Detect which cell encompasses the target text, then output its [X, Y] center coordinate. 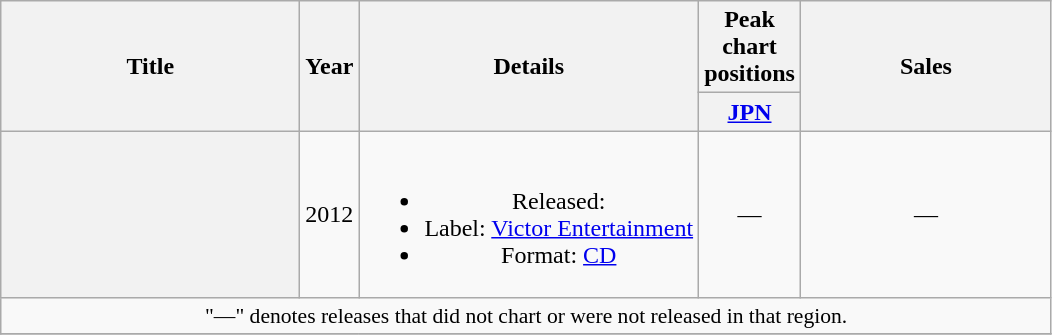
2012 [330, 214]
Title [150, 66]
Released: Label: Victor EntertainmentFormat: CD [529, 214]
JPN [750, 112]
Year [330, 66]
Sales [926, 66]
Details [529, 66]
"—" denotes releases that did not chart or were not released in that region. [526, 316]
Peak chart positions [750, 47]
